Return the (x, y) coordinate for the center point of the cell that contains the specified text.  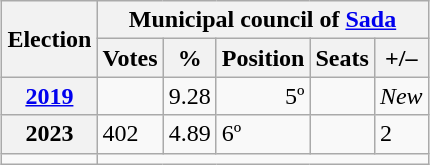
402 (130, 134)
2 (401, 134)
Votes (130, 58)
6º (263, 134)
Seats (342, 58)
Election (50, 39)
5º (263, 96)
9.28 (190, 96)
Position (263, 58)
+/– (401, 58)
4.89 (190, 134)
New (401, 96)
Municipal council of Sada (262, 20)
% (190, 58)
2023 (50, 134)
2019 (50, 96)
